Find where the given text appears and provide that cell's center as (X, Y) coordinate. 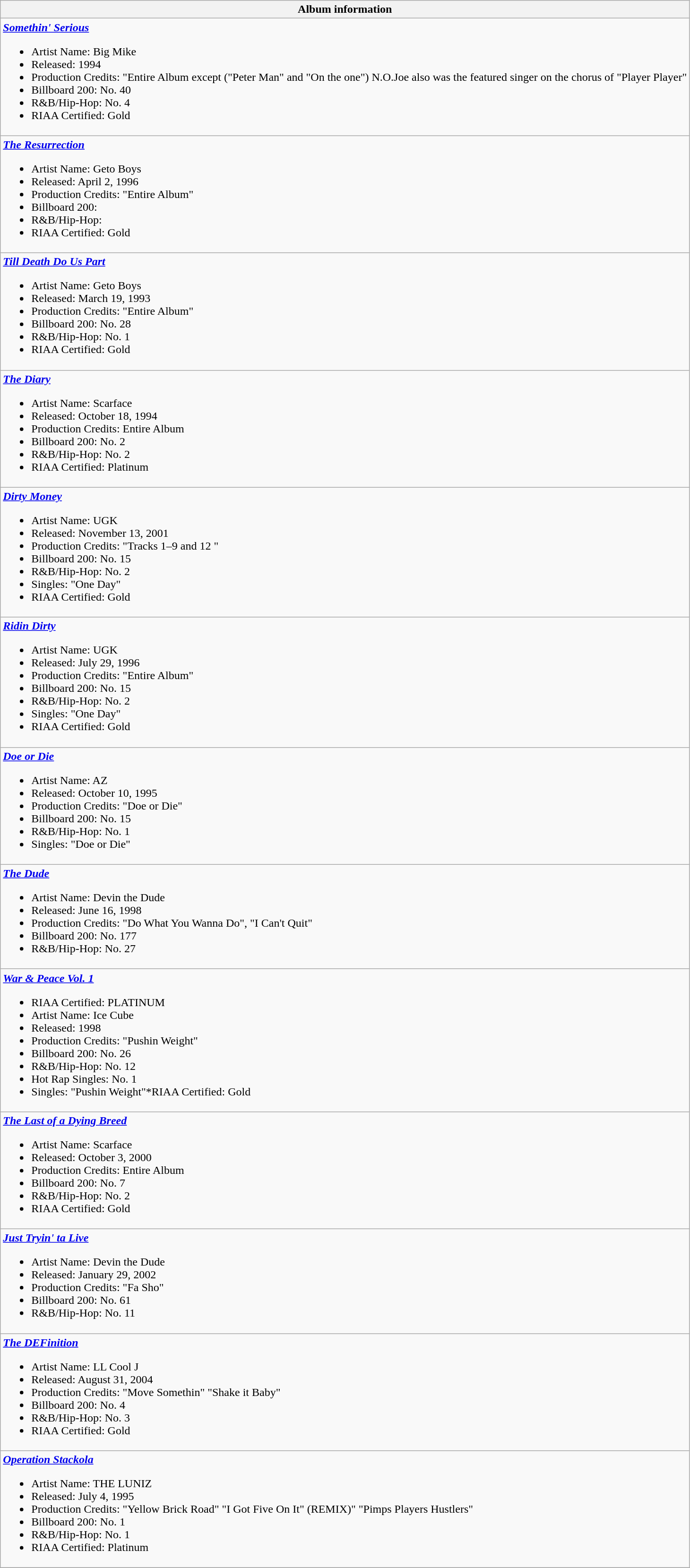
Album information (345, 9)
Doe or DieArtist Name: AZReleased: October 10, 1995Production Credits: "Doe or Die"Billboard 200: No. 15R&B/Hip-Hop: No. 1Singles: "Doe or Die" (345, 806)
The ResurrectionArtist Name: Geto BoysReleased: April 2, 1996Production Credits: "Entire Album"Billboard 200:R&B/Hip-Hop:RIAA Certified: Gold (345, 194)
Just Tryin' ta LiveArtist Name: Devin the DudeReleased: January 29, 2002Production Credits: "Fa Sho"Billboard 200: No. 61R&B/Hip-Hop: No. 11 (345, 1281)
